Output the (X, Y) coordinate of the center of the cell containing the given text.  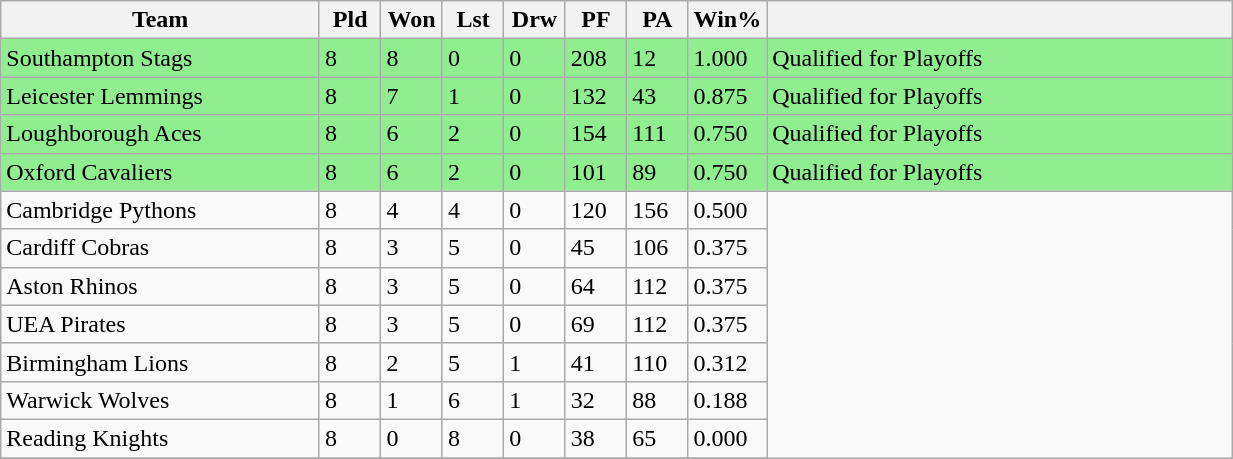
Southampton Stags (160, 58)
38 (596, 438)
Pld (350, 20)
64 (596, 286)
Win% (728, 20)
45 (596, 248)
120 (596, 210)
101 (596, 172)
154 (596, 134)
Oxford Cavaliers (160, 172)
Drw (534, 20)
Won (412, 20)
65 (658, 438)
132 (596, 96)
Reading Knights (160, 438)
88 (658, 400)
Loughborough Aces (160, 134)
Cardiff Cobras (160, 248)
111 (658, 134)
Lst (472, 20)
Team (160, 20)
Birmingham Lions (160, 362)
7 (412, 96)
156 (658, 210)
41 (596, 362)
Warwick Wolves (160, 400)
0.875 (728, 96)
106 (658, 248)
0.500 (728, 210)
Aston Rhinos (160, 286)
Leicester Lemmings (160, 96)
0.312 (728, 362)
43 (658, 96)
PA (658, 20)
UEA Pirates (160, 324)
110 (658, 362)
69 (596, 324)
0.188 (728, 400)
89 (658, 172)
PF (596, 20)
Cambridge Pythons (160, 210)
1.000 (728, 58)
12 (658, 58)
208 (596, 58)
32 (596, 400)
0.000 (728, 438)
